Capture the cell that displays the provided text and extract its (x, y) central coordinate. 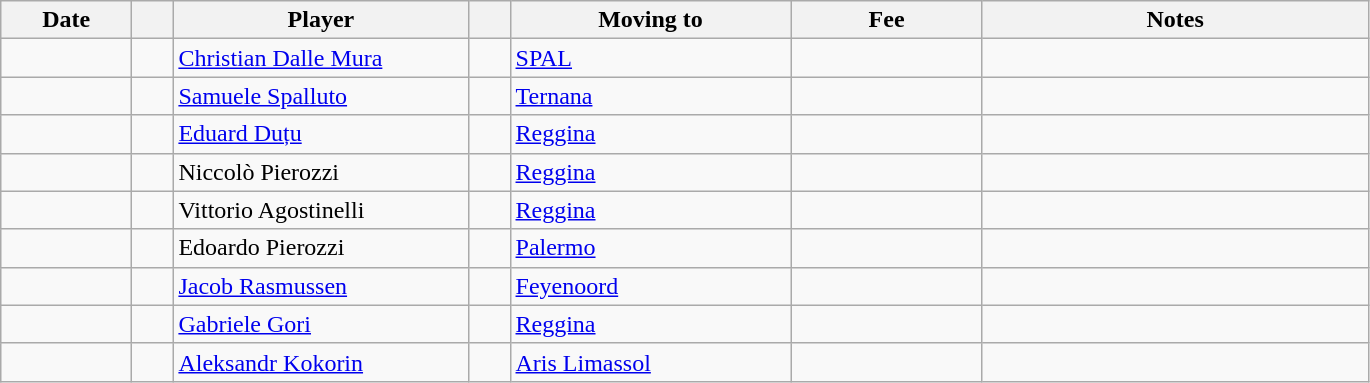
Fee (886, 20)
Notes (1175, 20)
Vittorio Agostinelli (321, 210)
Jacob Rasmussen (321, 286)
Aleksandr Kokorin (321, 362)
Niccolò Pierozzi (321, 172)
Aris Limassol (650, 362)
Edoardo Pierozzi (321, 248)
Christian Dalle Mura (321, 58)
Palermo (650, 248)
Moving to (650, 20)
Ternana (650, 96)
Feyenoord (650, 286)
Date (66, 20)
Eduard Duțu (321, 134)
Gabriele Gori (321, 324)
SPAL (650, 58)
Player (321, 20)
Samuele Spalluto (321, 96)
